Provide the (x, y) coordinate of the cell's center where the given text is located.  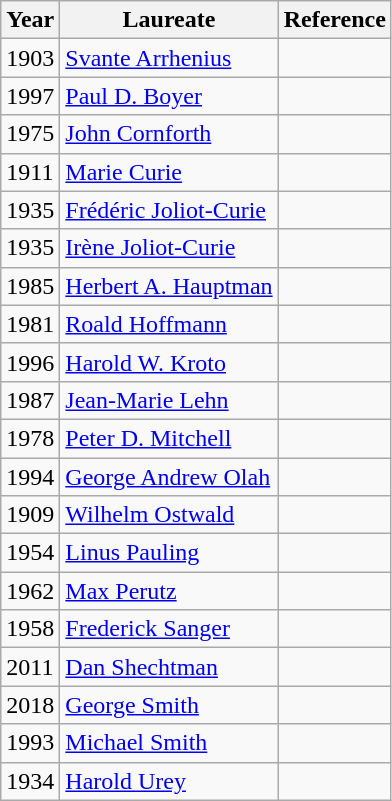
Max Perutz (169, 591)
Herbert A. Hauptman (169, 286)
Michael Smith (169, 743)
Wilhelm Ostwald (169, 515)
Paul D. Boyer (169, 96)
1911 (30, 172)
Jean-Marie Lehn (169, 400)
John Cornforth (169, 134)
1958 (30, 629)
Dan Shechtman (169, 667)
1996 (30, 362)
Harold W. Kroto (169, 362)
Linus Pauling (169, 553)
Marie Curie (169, 172)
Frederick Sanger (169, 629)
Laureate (169, 20)
2018 (30, 705)
2011 (30, 667)
1934 (30, 781)
1975 (30, 134)
George Smith (169, 705)
Svante Arrhenius (169, 58)
1987 (30, 400)
George Andrew Olah (169, 477)
1962 (30, 591)
Roald Hoffmann (169, 324)
Year (30, 20)
1954 (30, 553)
1993 (30, 743)
Irène Joliot-Curie (169, 248)
Frédéric Joliot-Curie (169, 210)
Reference (334, 20)
1997 (30, 96)
1978 (30, 438)
1994 (30, 477)
1909 (30, 515)
Peter D. Mitchell (169, 438)
1985 (30, 286)
Harold Urey (169, 781)
1903 (30, 58)
1981 (30, 324)
